Return (X, Y) of the center of cell containing provided text 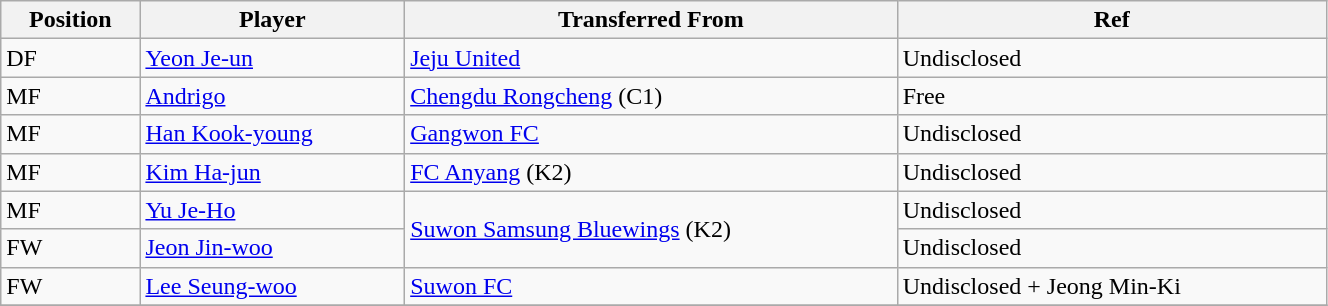
Jeon Jin-woo (272, 248)
Yu Je-Ho (272, 210)
Jeju United (651, 58)
Lee Seung-woo (272, 286)
Player (272, 20)
Kim Ha-jun (272, 172)
Suwon FC (651, 286)
Han Kook-young (272, 134)
Ref (1112, 20)
Transferred From (651, 20)
Andrigo (272, 96)
DF (70, 58)
Gangwon FC (651, 134)
Suwon Samsung Bluewings (K2) (651, 229)
Chengdu Rongcheng (C1) (651, 96)
FC Anyang (K2) (651, 172)
Free (1112, 96)
Position (70, 20)
Yeon Je-un (272, 58)
Undisclosed + Jeong Min-Ki (1112, 286)
